Identify which cell holds the provided text, then report its (X, Y) central coordinate. 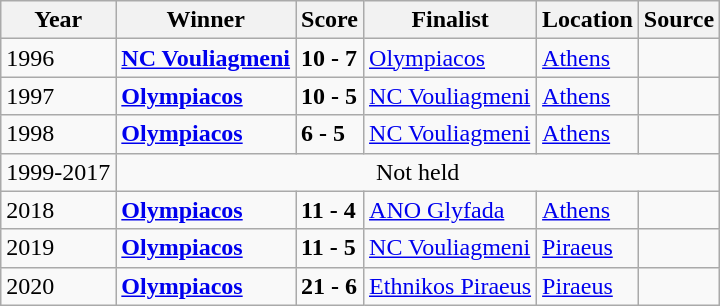
Not held (418, 172)
2019 (58, 248)
Score (330, 20)
1999-2017 (58, 172)
1997 (58, 96)
11 - 4 (330, 210)
6 - 5 (330, 134)
Year (58, 20)
10 - 5 (330, 96)
10 - 7 (330, 58)
Location (588, 20)
ANO Glyfada (450, 210)
2018 (58, 210)
1996 (58, 58)
21 - 6 (330, 286)
Winner (206, 20)
1998 (58, 134)
2020 (58, 286)
Ethnikos Piraeus (450, 286)
Source (678, 20)
Finalist (450, 20)
11 - 5 (330, 248)
